Determine the [X, Y] coordinate at the center of the cell enclosing the given text.  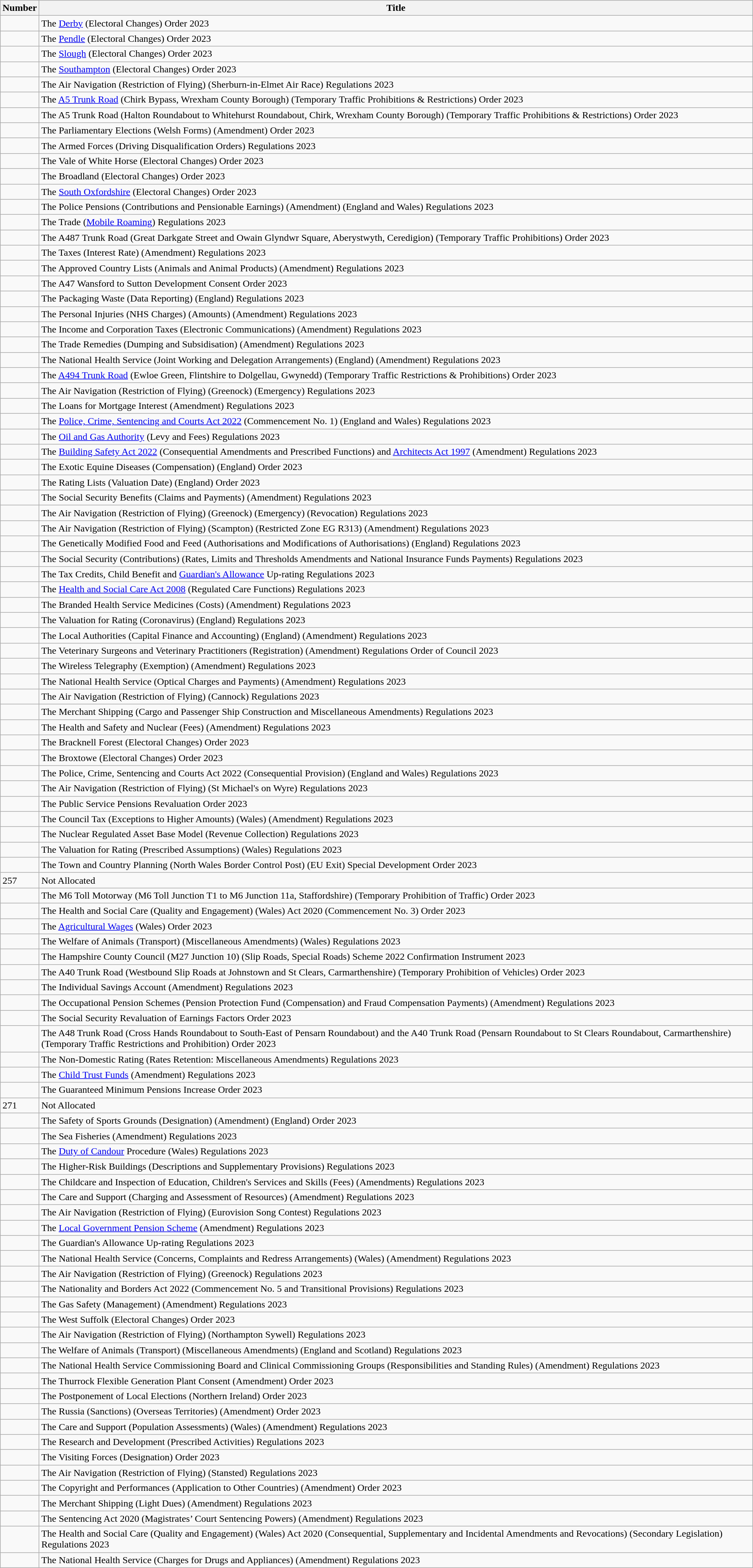
The A487 Trunk Road (Great Darkgate Street and Owain Glyndwr Square, Aberystwyth, Ceredigion) (Temporary Traffic Prohibitions) Order 2023 [396, 238]
The National Health Service (Joint Working and Delegation Arrangements) (England) (Amendment) Regulations 2023 [396, 360]
The Hampshire County Council (M27 Junction 10) (Slip Roads, Special Roads) Scheme 2022 Confirmation Instrument 2023 [396, 957]
The Armed Forces (Driving Disqualification Orders) Regulations 2023 [396, 146]
The Personal Injuries (NHS Charges) (Amounts) (Amendment) Regulations 2023 [396, 314]
The Nationality and Borders Act 2022 (Commencement No. 5 and Transitional Provisions) Regulations 2023 [396, 1289]
The Care and Support (Charging and Assessment of Resources) (Amendment) Regulations 2023 [396, 1197]
Title [396, 8]
The M6 Toll Motorway (M6 Toll Junction T1 to M6 Junction 11a, Staffordshire) (Temporary Prohibition of Traffic) Order 2023 [396, 895]
The Merchant Shipping (Light Dues) (Amendment) Regulations 2023 [396, 1503]
The Public Service Pensions Revaluation Order 2023 [396, 804]
The Local Government Pension Scheme (Amendment) Regulations 2023 [396, 1228]
The Russia (Sanctions) (Overseas Territories) (Amendment) Order 2023 [396, 1411]
The Genetically Modified Food and Feed (Authorisations and Modifications of Authorisations) (England) Regulations 2023 [396, 544]
The Postponement of Local Elections (Northern Ireland) Order 2023 [396, 1396]
The Merchant Shipping (Cargo and Passenger Ship Construction and Miscellaneous Amendments) Regulations 2023 [396, 712]
The National Health Service (Concerns, Complaints and Redress Arrangements) (Wales) (Amendment) Regulations 2023 [396, 1258]
Number [20, 8]
The Vale of White Horse (Electoral Changes) Order 2023 [396, 161]
The Social Security Revaluation of Earnings Factors Order 2023 [396, 1018]
The Income and Corporation Taxes (Electronic Communications) (Amendment) Regulations 2023 [396, 329]
The Guardian's Allowance Up-rating Regulations 2023 [396, 1243]
The A47 Wansford to Sutton Development Consent Order 2023 [396, 283]
The A494 Trunk Road (Ewloe Green, Flintshire to Dolgellau, Gwynedd) (Temporary Traffic Restrictions & Prohibitions) Order 2023 [396, 375]
The Town and Country Planning (North Wales Border Control Post) (EU Exit) Special Development Order 2023 [396, 865]
271 [20, 1105]
The Bracknell Forest (Electoral Changes) Order 2023 [396, 743]
The Health and Safety and Nuclear (Fees) (Amendment) Regulations 2023 [396, 727]
The Air Navigation (Restriction of Flying) (Scampton) (Restricted Zone EG R313) (Amendment) Regulations 2023 [396, 528]
The Parliamentary Elections (Welsh Forms) (Amendment) Order 2023 [396, 130]
The Slough (Electoral Changes) Order 2023 [396, 54]
The Health and Social Care (Quality and Engagement) (Wales) Act 2020 (Commencement No. 3) Order 2023 [396, 911]
The Gas Safety (Management) (Amendment) Regulations 2023 [396, 1304]
The Loans for Mortgage Interest (Amendment) Regulations 2023 [396, 406]
The Duty of Candour Procedure (Wales) Regulations 2023 [396, 1151]
The Social Security (Contributions) (Rates, Limits and Thresholds Amendments and National Insurance Funds Payments) Regulations 2023 [396, 559]
The Air Navigation (Restriction of Flying) (Greenock) (Emergency) Regulations 2023 [396, 390]
The Taxes (Interest Rate) (Amendment) Regulations 2023 [396, 253]
The Copyright and Performances (Application to Other Countries) (Amendment) Order 2023 [396, 1488]
The Valuation for Rating (Coronavirus) (England) Regulations 2023 [396, 620]
The South Oxfordshire (Electoral Changes) Order 2023 [396, 192]
The Thurrock Flexible Generation Plant Consent (Amendment) Order 2023 [396, 1381]
The Veterinary Surgeons and Veterinary Practitioners (Registration) (Amendment) Regulations Order of Council 2023 [396, 651]
The Air Navigation (Restriction of Flying) (Northampton Sywell) Regulations 2023 [396, 1335]
The National Health Service Commissioning Board and Clinical Commissioning Groups (Responsibilities and Standing Rules) (Amendment) Regulations 2023 [396, 1365]
The Social Security Benefits (Claims and Payments) (Amendment) Regulations 2023 [396, 498]
The Air Navigation (Restriction of Flying) (Greenock) (Emergency) (Revocation) Regulations 2023 [396, 513]
The Welfare of Animals (Transport) (Miscellaneous Amendments) (England and Scotland) Regulations 2023 [396, 1350]
The Air Navigation (Restriction of Flying) (Sherburn-in-Elmet Air Race) Regulations 2023 [396, 84]
The Child Trust Funds (Amendment) Regulations 2023 [396, 1075]
The National Health Service (Optical Charges and Payments) (Amendment) Regulations 2023 [396, 681]
The Individual Savings Account (Amendment) Regulations 2023 [396, 987]
The Occupational Pension Schemes (Pension Protection Fund (Compensation) and Fraud Compensation Payments) (Amendment) Regulations 2023 [396, 1003]
The Broxtowe (Electoral Changes) Order 2023 [396, 758]
The Air Navigation (Restriction of Flying) (St Michael's on Wyre) Regulations 2023 [396, 788]
The Health and Social Care Act 2008 (Regulated Care Functions) Regulations 2023 [396, 589]
The Valuation for Rating (Prescribed Assumptions) (Wales) Regulations 2023 [396, 850]
The Local Authorities (Capital Finance and Accounting) (England) (Amendment) Regulations 2023 [396, 635]
The Air Navigation (Restriction of Flying) (Cannock) Regulations 2023 [396, 697]
The Council Tax (Exceptions to Higher Amounts) (Wales) (Amendment) Regulations 2023 [396, 819]
The A40 Trunk Road (Westbound Slip Roads at Johnstown and St Clears, Carmarthenshire) (Temporary Prohibition of Vehicles) Order 2023 [396, 972]
The Broadland (Electoral Changes) Order 2023 [396, 176]
The Nuclear Regulated Asset Base Model (Revenue Collection) Regulations 2023 [396, 834]
The Air Navigation (Restriction of Flying) (Eurovision Song Contest) Regulations 2023 [396, 1213]
The Guaranteed Minimum Pensions Increase Order 2023 [396, 1090]
The National Health Service (Charges for Drugs and Appliances) (Amendment) Regulations 2023 [396, 1560]
The West Suffolk (Electoral Changes) Order 2023 [396, 1320]
The A5 Trunk Road (Chirk Bypass, Wrexham County Borough) (Temporary Traffic Prohibitions & Restrictions) Order 2023 [396, 100]
The Trade Remedies (Dumping and Subsidisation) (Amendment) Regulations 2023 [396, 345]
The Higher-Risk Buildings (Descriptions and Supplementary Provisions) Regulations 2023 [396, 1166]
The Visiting Forces (Designation) Order 2023 [396, 1457]
The Rating Lists (Valuation Date) (England) Order 2023 [396, 482]
The Welfare of Animals (Transport) (Miscellaneous Amendments) (Wales) Regulations 2023 [396, 942]
The Care and Support (Population Assessments) (Wales) (Amendment) Regulations 2023 [396, 1427]
The Sentencing Act 2020 (Magistrates’ Court Sentencing Powers) (Amendment) Regulations 2023 [396, 1519]
The Derby (Electoral Changes) Order 2023 [396, 23]
The Air Navigation (Restriction of Flying) (Greenock) Regulations 2023 [396, 1274]
The Tax Credits, Child Benefit and Guardian's Allowance Up-rating Regulations 2023 [396, 574]
257 [20, 880]
The Oil and Gas Authority (Levy and Fees) Regulations 2023 [396, 436]
The Branded Health Service Medicines (Costs) (Amendment) Regulations 2023 [396, 605]
The Packaging Waste (Data Reporting) (England) Regulations 2023 [396, 299]
The Police Pensions (Contributions and Pensionable Earnings) (Amendment) (England and Wales) Regulations 2023 [396, 207]
The Agricultural Wages (Wales) Order 2023 [396, 926]
The Sea Fisheries (Amendment) Regulations 2023 [396, 1136]
The Childcare and Inspection of Education, Children's Services and Skills (Fees) (Amendments) Regulations 2023 [396, 1182]
The Approved Country Lists (Animals and Animal Products) (Amendment) Regulations 2023 [396, 268]
The Research and Development (Prescribed Activities) Regulations 2023 [396, 1442]
The Police, Crime, Sentencing and Courts Act 2022 (Commencement No. 1) (England and Wales) Regulations 2023 [396, 421]
The Wireless Telegraphy (Exemption) (Amendment) Regulations 2023 [396, 666]
The Building Safety Act 2022 (Consequential Amendments and Prescribed Functions) and Architects Act 1997 (Amendment) Regulations 2023 [396, 452]
The Non-Domestic Rating (Rates Retention: Miscellaneous Amendments) Regulations 2023 [396, 1059]
The Exotic Equine Diseases (Compensation) (England) Order 2023 [396, 467]
The Trade (Mobile Roaming) Regulations 2023 [396, 222]
The Police, Crime, Sentencing and Courts Act 2022 (Consequential Provision) (England and Wales) Regulations 2023 [396, 773]
The Southampton (Electoral Changes) Order 2023 [396, 69]
The Pendle (Electoral Changes) Order 2023 [396, 39]
The Safety of Sports Grounds (Designation) (Amendment) (England) Order 2023 [396, 1121]
The Air Navigation (Restriction of Flying) (Stansted) Regulations 2023 [396, 1473]
